Determine the [x, y] coordinate at the center of the cell enclosing the given text.  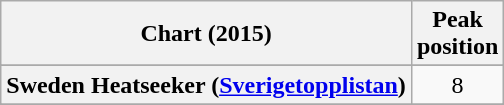
8 [457, 85]
Sweden Heatseeker (Sverigetopplistan) [206, 85]
Peakposition [457, 34]
Chart (2015) [206, 34]
